Return the (x, y) coordinate for the center point of the cell that contains the specified text.  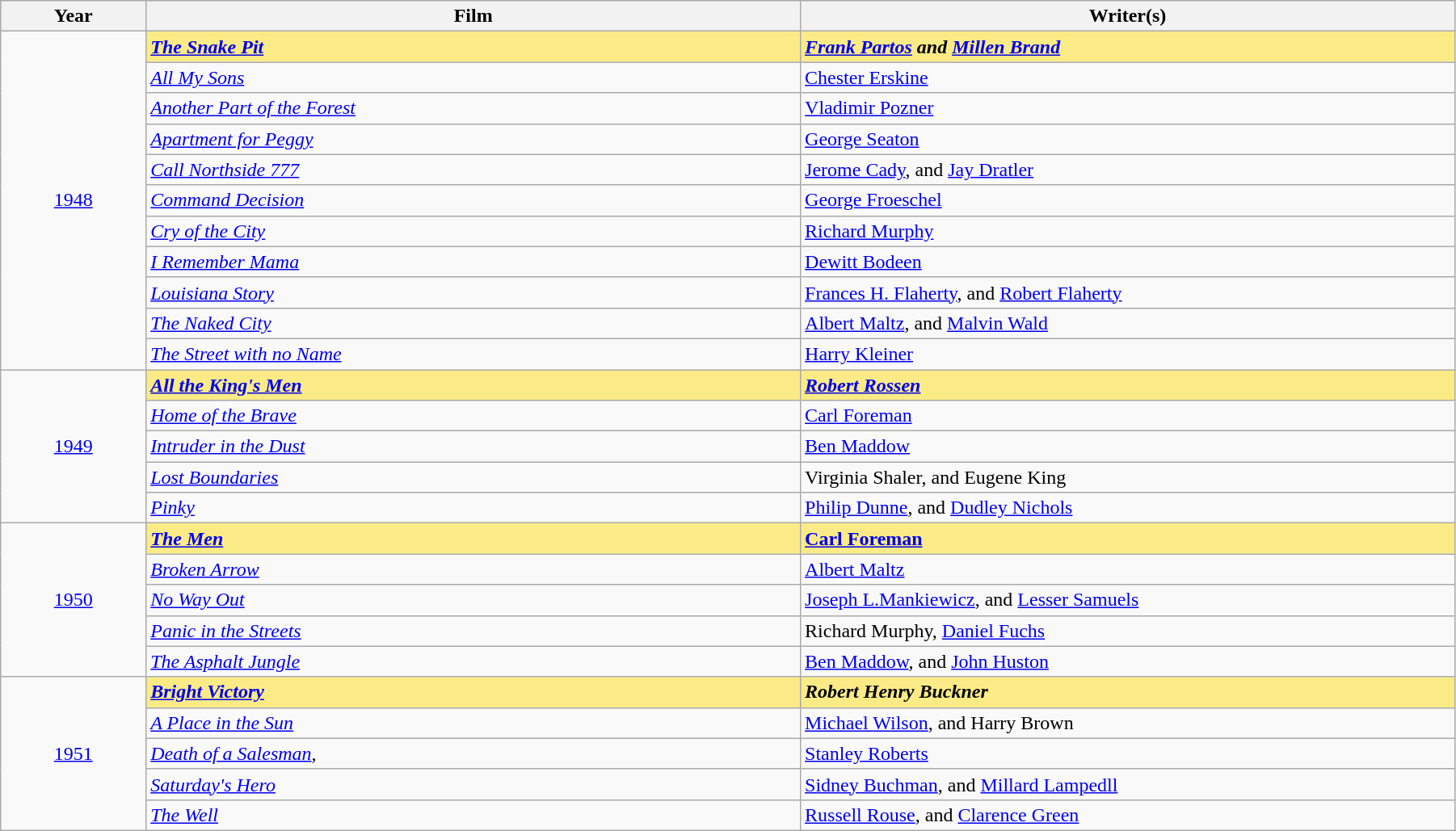
Richard Murphy (1128, 231)
Robert Henry Buckner (1128, 692)
The Well (473, 815)
Albert Maltz, and Malvin Wald (1128, 323)
Writer(s) (1128, 16)
The Men (473, 539)
Year (74, 16)
Virginia Shaler, and Eugene King (1128, 477)
Film (473, 16)
1950 (74, 600)
Pinky (473, 508)
Robert Rossen (1128, 385)
Bright Victory (473, 692)
Another Part of the Forest (473, 108)
Russell Rouse, and Clarence Green (1128, 815)
1949 (74, 447)
Intruder in the Dust (473, 447)
The Asphalt Jungle (473, 661)
Dewitt Bodeen (1128, 262)
Richard Murphy, Daniel Fuchs (1128, 631)
All My Sons (473, 78)
Apartment for Peggy (473, 139)
Lost Boundaries (473, 477)
A Place in the Sun (473, 723)
The Naked City (473, 323)
Call Northside 777 (473, 170)
Death of a Salesman, (473, 753)
Command Decision (473, 200)
All the King's Men (473, 385)
Vladimir Pozner (1128, 108)
1951 (74, 753)
Louisiana Story (473, 292)
George Froeschel (1128, 200)
Philip Dunne, and Dudley Nichols (1128, 508)
Stanley Roberts (1128, 753)
No Way Out (473, 600)
Ben Maddow, and John Huston (1128, 661)
Chester Erskine (1128, 78)
The Street with no Name (473, 354)
Cry of the City (473, 231)
Frank Partos and Millen Brand (1128, 47)
George Seaton (1128, 139)
The Snake Pit (473, 47)
Ben Maddow (1128, 447)
Michael Wilson, and Harry Brown (1128, 723)
Home of the Brave (473, 416)
Jerome Cady, and Jay Dratler (1128, 170)
Sidney Buchman, and Millard Lampedll (1128, 784)
Joseph L.Mankiewicz, and Lesser Samuels (1128, 600)
Harry Kleiner (1128, 354)
Albert Maltz (1128, 569)
Saturday's Hero (473, 784)
Panic in the Streets (473, 631)
Frances H. Flaherty, and Robert Flaherty (1128, 292)
Broken Arrow (473, 569)
1948 (74, 200)
I Remember Mama (473, 262)
